Output the (x, y) coordinate of the center of the cell containing the given text.  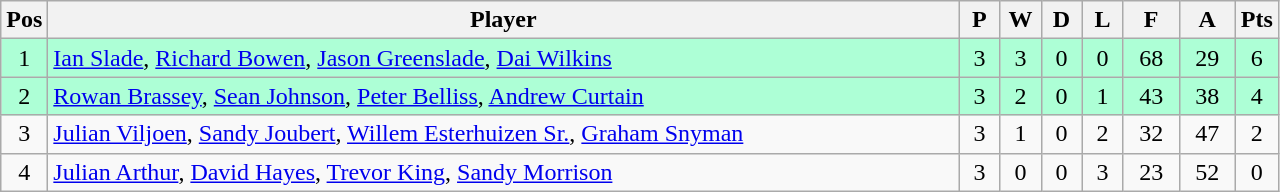
52 (1207, 172)
F (1151, 20)
Pos (24, 20)
47 (1207, 134)
Rowan Brassey, Sean Johnson, Peter Belliss, Andrew Curtain (504, 96)
D (1062, 20)
68 (1151, 58)
23 (1151, 172)
29 (1207, 58)
Julian Viljoen, Sandy Joubert, Willem Esterhuizen Sr., Graham Snyman (504, 134)
6 (1256, 58)
Ian Slade, Richard Bowen, Jason Greenslade, Dai Wilkins (504, 58)
A (1207, 20)
Julian Arthur, David Hayes, Trevor King, Sandy Morrison (504, 172)
38 (1207, 96)
Player (504, 20)
P (980, 20)
Pts (1256, 20)
L (1102, 20)
32 (1151, 134)
43 (1151, 96)
W (1020, 20)
